For the text-containing cell, return its midpoint in [x, y] coordinate format. 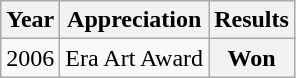
Appreciation [134, 20]
Year [30, 20]
Era Art Award [134, 58]
Results [252, 20]
Won [252, 58]
2006 [30, 58]
